Return [x, y] of the center of cell containing provided text 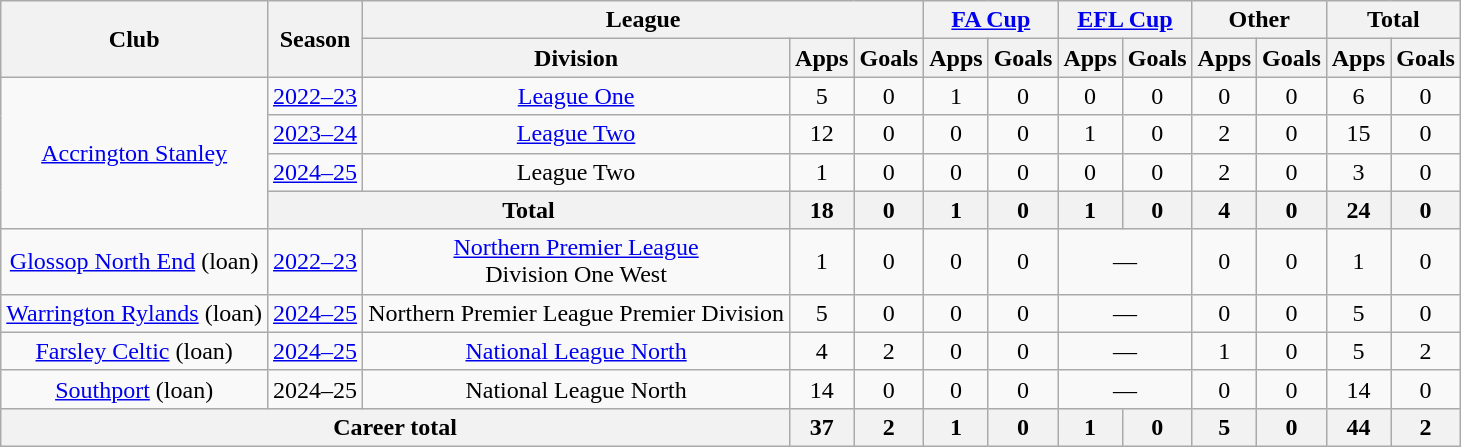
Northern Premier LeagueDivision One West [576, 262]
Glossop North End (loan) [134, 262]
League One [576, 96]
2023–24 [316, 134]
Northern Premier League Premier Division [576, 313]
6 [1358, 96]
24 [1358, 210]
Farsley Celtic (loan) [134, 351]
League [644, 20]
12 [822, 134]
15 [1358, 134]
Career total [396, 427]
37 [822, 427]
3 [1358, 172]
Other [1259, 20]
EFL Cup [1125, 20]
Warrington Rylands (loan) [134, 313]
18 [822, 210]
Season [316, 39]
44 [1358, 427]
Southport (loan) [134, 389]
Club [134, 39]
FA Cup [991, 20]
Division [576, 58]
Accrington Stanley [134, 153]
